Search for the cell housing the specified text and yield its [X, Y] center coordinate. 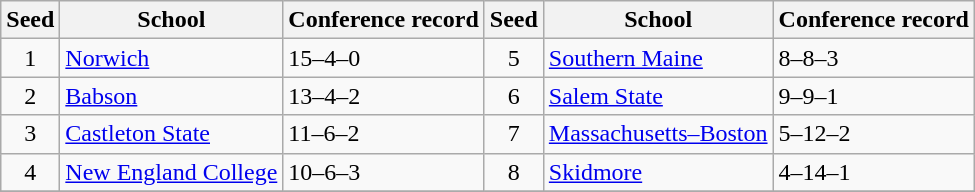
3 [30, 134]
4–14–1 [874, 172]
Skidmore [658, 172]
7 [514, 134]
5 [514, 58]
8–8–3 [874, 58]
13–4–2 [384, 96]
6 [514, 96]
Norwich [172, 58]
1 [30, 58]
10–6–3 [384, 172]
4 [30, 172]
5–12–2 [874, 134]
Castleton State [172, 134]
9–9–1 [874, 96]
Salem State [658, 96]
2 [30, 96]
Babson [172, 96]
8 [514, 172]
New England College [172, 172]
Massachusetts–Boston [658, 134]
15–4–0 [384, 58]
Southern Maine [658, 58]
11–6–2 [384, 134]
